Return the (X, Y) coordinate for the center point of the cell that contains the specified text.  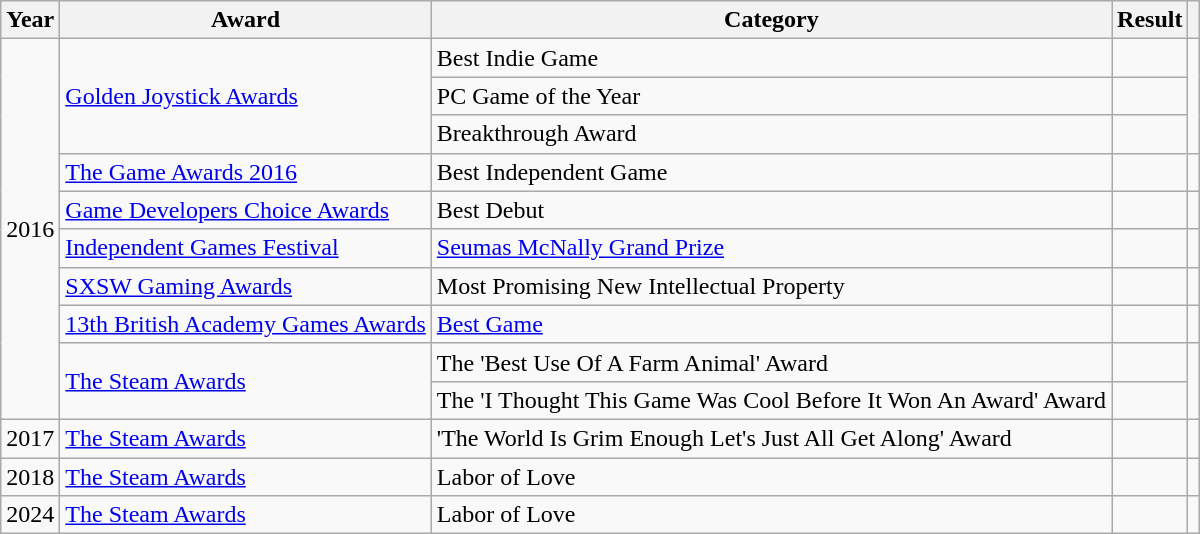
Best Independent Game (771, 172)
Best Indie Game (771, 58)
The 'Best Use Of A Farm Animal' Award (771, 362)
13th British Academy Games Awards (246, 324)
SXSW Gaming Awards (246, 286)
'The World Is Grim Enough Let's Just All Get Along' Award (771, 438)
Award (246, 20)
Year (30, 20)
Game Developers Choice Awards (246, 210)
2016 (30, 230)
Category (771, 20)
Best Game (771, 324)
2024 (30, 515)
Independent Games Festival (246, 248)
Best Debut (771, 210)
Golden Joystick Awards (246, 96)
PC Game of the Year (771, 96)
Result (1150, 20)
2017 (30, 438)
The 'I Thought This Game Was Cool Before It Won An Award' Award (771, 400)
2018 (30, 477)
Most Promising New Intellectual Property (771, 286)
Breakthrough Award (771, 134)
Seumas McNally Grand Prize (771, 248)
The Game Awards 2016 (246, 172)
